For the text-containing cell, return its midpoint in [x, y] coordinate format. 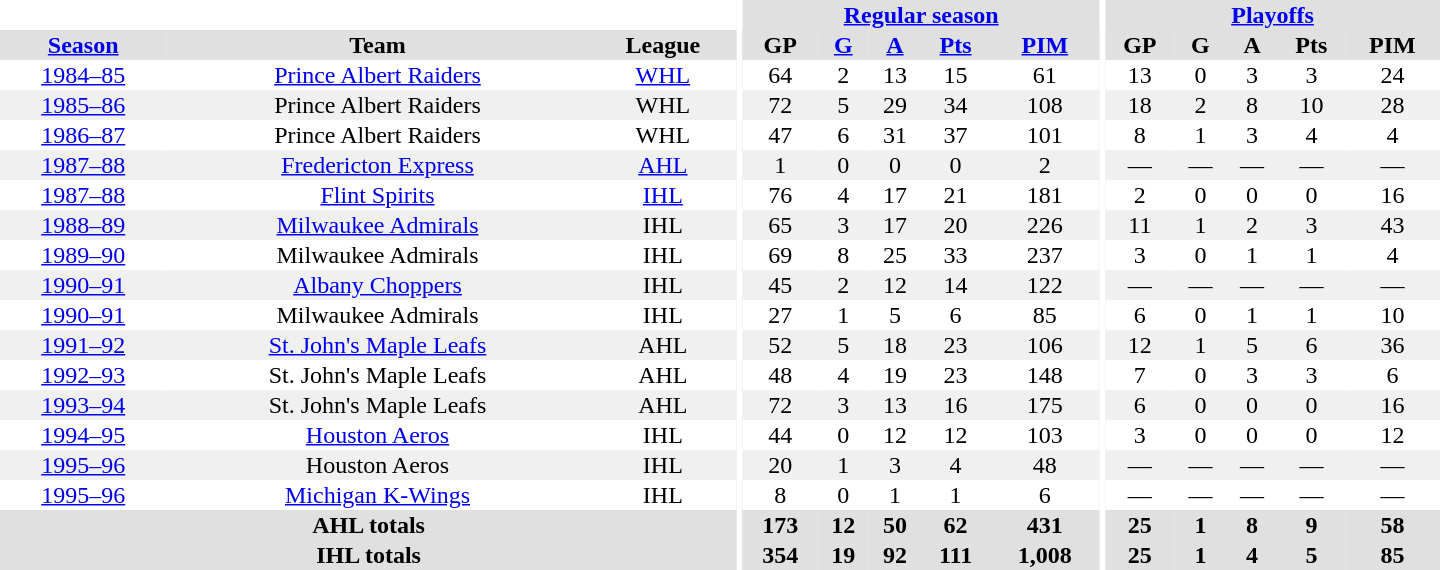
28 [1392, 105]
1,008 [1044, 555]
AHL totals [368, 525]
IHL totals [368, 555]
58 [1392, 525]
1993–94 [83, 405]
15 [956, 75]
61 [1044, 75]
24 [1392, 75]
9 [1312, 525]
36 [1392, 345]
148 [1044, 375]
1989–90 [83, 255]
1991–92 [83, 345]
50 [895, 525]
1984–85 [83, 75]
21 [956, 195]
34 [956, 105]
237 [1044, 255]
Flint Spirits [377, 195]
1988–89 [83, 225]
29 [895, 105]
108 [1044, 105]
76 [780, 195]
103 [1044, 435]
Fredericton Express [377, 165]
122 [1044, 285]
League [664, 45]
1992–93 [83, 375]
37 [956, 135]
Michigan K-Wings [377, 495]
62 [956, 525]
1994–95 [83, 435]
Playoffs [1272, 15]
45 [780, 285]
173 [780, 525]
1986–87 [83, 135]
1985–86 [83, 105]
65 [780, 225]
64 [780, 75]
354 [780, 555]
31 [895, 135]
Regular season [922, 15]
7 [1140, 375]
226 [1044, 225]
181 [1044, 195]
175 [1044, 405]
Albany Choppers [377, 285]
52 [780, 345]
47 [780, 135]
69 [780, 255]
111 [956, 555]
Team [377, 45]
11 [1140, 225]
33 [956, 255]
27 [780, 315]
106 [1044, 345]
14 [956, 285]
101 [1044, 135]
431 [1044, 525]
44 [780, 435]
92 [895, 555]
Season [83, 45]
43 [1392, 225]
